Identify which cell holds the provided text, then report its [X, Y] central coordinate. 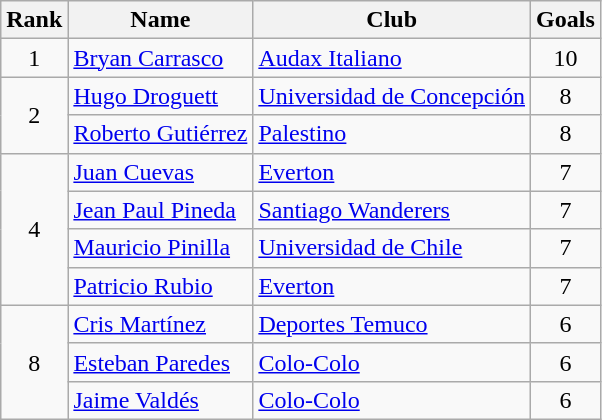
Deportes Temuco [392, 324]
Hugo Droguett [160, 96]
Name [160, 20]
Cris Martínez [160, 324]
4 [34, 229]
2 [34, 115]
Club [392, 20]
Palestino [392, 134]
Goals [566, 20]
1 [34, 58]
10 [566, 58]
Jean Paul Pineda [160, 210]
Mauricio Pinilla [160, 248]
Universidad de Chile [392, 248]
Esteban Paredes [160, 362]
Patricio Rubio [160, 286]
Santiago Wanderers [392, 210]
Universidad de Concepción [392, 96]
Audax Italiano [392, 58]
Jaime Valdés [160, 400]
Bryan Carrasco [160, 58]
Rank [34, 20]
Juan Cuevas [160, 172]
Roberto Gutiérrez [160, 134]
